Search for the cell housing the specified text and yield its (x, y) center coordinate. 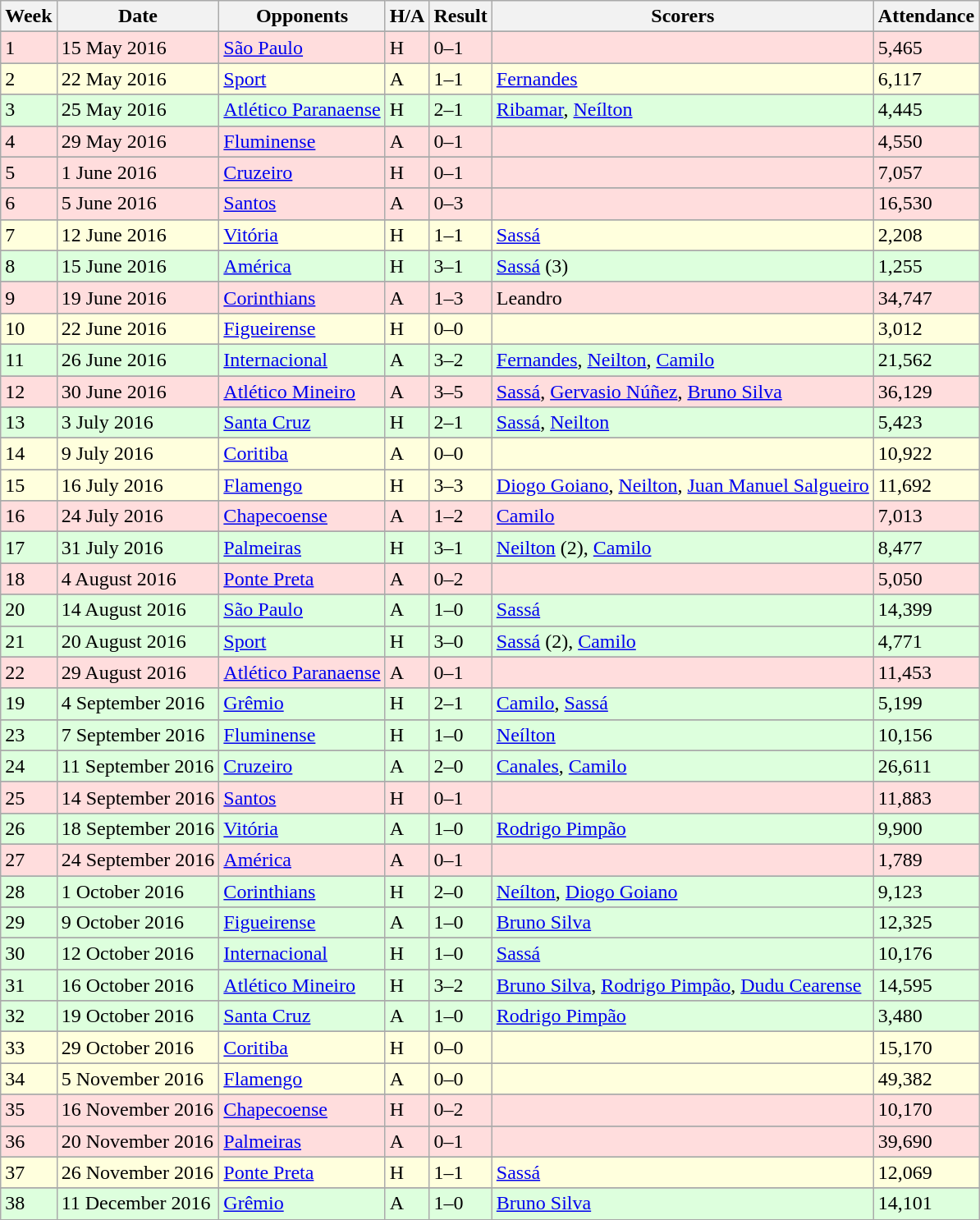
Fernandes (683, 79)
14,399 (926, 610)
12 June 2016 (138, 235)
49,382 (926, 1079)
Diogo Goiano, Neilton, Juan Manuel Salgueiro (683, 485)
10,170 (926, 1110)
3–5 (460, 392)
16,530 (926, 204)
7,013 (926, 516)
10,176 (926, 954)
37 (29, 1172)
29 October 2016 (138, 1048)
21 (29, 641)
1,789 (926, 860)
6,117 (926, 79)
1–2 (460, 516)
12 (29, 392)
24 July 2016 (138, 516)
26 November 2016 (138, 1172)
Result (460, 16)
Bruno Silva, Rodrigo Pimpão, Dudu Cearense (683, 985)
4,771 (926, 641)
34,747 (926, 297)
31 July 2016 (138, 548)
1–3 (460, 297)
Neílton, Diogo Goiano (683, 891)
Camilo, Sassá (683, 704)
3 (29, 110)
1 October 2016 (138, 891)
38 (29, 1204)
4,445 (926, 110)
15 (29, 485)
15 May 2016 (138, 48)
16 July 2016 (138, 485)
27 (29, 860)
16 (29, 516)
14 September 2016 (138, 797)
11 (29, 360)
20 August 2016 (138, 641)
Canales, Camilo (683, 766)
24 September 2016 (138, 860)
12,069 (926, 1172)
32 (29, 1016)
30 (29, 954)
3,012 (926, 328)
26 June 2016 (138, 360)
26 (29, 828)
16 October 2016 (138, 985)
22 May 2016 (138, 79)
19 June 2016 (138, 297)
4 (29, 141)
15,170 (926, 1048)
5,465 (926, 48)
22 (29, 672)
Week (29, 16)
14,101 (926, 1204)
Sassá (2), Camilo (683, 641)
20 (29, 610)
11 December 2016 (138, 1204)
4 September 2016 (138, 704)
7 September 2016 (138, 735)
22 June 2016 (138, 328)
29 May 2016 (138, 141)
9 July 2016 (138, 454)
24 (29, 766)
34 (29, 1079)
8 (29, 266)
25 (29, 797)
Neilton (2), Camilo (683, 548)
11 September 2016 (138, 766)
3–3 (460, 485)
28 (29, 891)
H/A (407, 16)
Scorers (683, 16)
36,129 (926, 392)
14,595 (926, 985)
Camilo (683, 516)
10 (29, 328)
31 (29, 985)
Sassá, Neilton (683, 423)
18 (29, 579)
Leandro (683, 297)
30 June 2016 (138, 392)
23 (29, 735)
Neílton (683, 735)
Date (138, 16)
1 (29, 48)
11,692 (926, 485)
7,057 (926, 172)
5,050 (926, 579)
33 (29, 1048)
14 (29, 454)
3–0 (460, 641)
10,922 (926, 454)
5 (29, 172)
12 October 2016 (138, 954)
26,611 (926, 766)
19 (29, 704)
15 June 2016 (138, 266)
9,123 (926, 891)
6 (29, 204)
Attendance (926, 16)
3,480 (926, 1016)
29 (29, 923)
19 October 2016 (138, 1016)
1,255 (926, 266)
5 November 2016 (138, 1079)
Opponents (302, 16)
3 July 2016 (138, 423)
Fernandes, Neilton, Camilo (683, 360)
17 (29, 548)
39,690 (926, 1141)
2 (29, 79)
21,562 (926, 360)
9 (29, 297)
4 August 2016 (138, 579)
9,900 (926, 828)
1 June 2016 (138, 172)
Sassá, Gervasio Núñez, Bruno Silva (683, 392)
10,156 (926, 735)
25 May 2016 (138, 110)
20 November 2016 (138, 1141)
29 August 2016 (138, 672)
18 September 2016 (138, 828)
5,423 (926, 423)
2,208 (926, 235)
0–3 (460, 204)
11,883 (926, 797)
5,199 (926, 704)
12,325 (926, 923)
7 (29, 235)
11,453 (926, 672)
16 November 2016 (138, 1110)
5 June 2016 (138, 204)
9 October 2016 (138, 923)
13 (29, 423)
36 (29, 1141)
Sassá (3) (683, 266)
4,550 (926, 141)
35 (29, 1110)
8,477 (926, 548)
Ribamar, Neílton (683, 110)
14 August 2016 (138, 610)
